Search for the cell housing the specified text and yield its [X, Y] center coordinate. 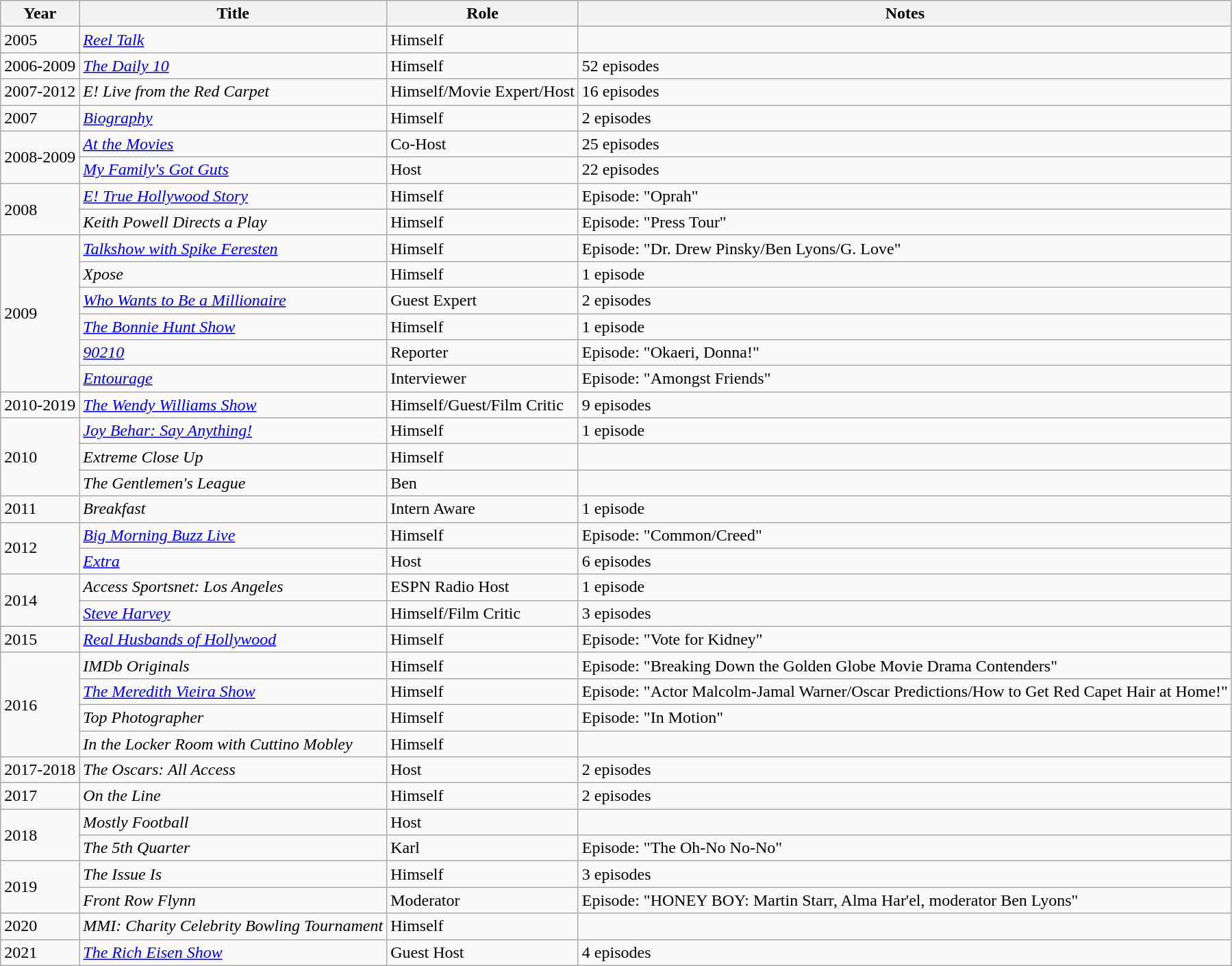
The Issue Is [233, 874]
Episode: "Okaeri, Donna!" [905, 353]
2017-2018 [40, 770]
MMI: Charity Celebrity Bowling Tournament [233, 926]
ESPN Radio Host [483, 587]
2008 [40, 209]
Moderator [483, 900]
Front Row Flynn [233, 900]
Notes [905, 14]
Extra [233, 561]
6 episodes [905, 561]
The Rich Eisen Show [233, 952]
25 episodes [905, 144]
The Daily 10 [233, 66]
Guest Expert [483, 300]
Role [483, 14]
Interviewer [483, 379]
Who Wants to Be a Millionaire [233, 300]
2021 [40, 952]
E! Live from the Red Carpet [233, 92]
4 episodes [905, 952]
22 episodes [905, 170]
Access Sportsnet: Los Angeles [233, 587]
Guest Host [483, 952]
Talkshow with Spike Feresten [233, 248]
Year [40, 14]
16 episodes [905, 92]
2015 [40, 639]
2008-2009 [40, 157]
Episode: "Common/Creed" [905, 535]
Top Photographer [233, 717]
2017 [40, 796]
E! True Hollywood Story [233, 196]
In the Locker Room with Cuttino Mobley [233, 743]
The Wendy Williams Show [233, 405]
Breakfast [233, 509]
Big Morning Buzz Live [233, 535]
2006-2009 [40, 66]
2014 [40, 600]
2012 [40, 548]
Title [233, 14]
Xpose [233, 274]
Co-Host [483, 144]
2007-2012 [40, 92]
The 5th Quarter [233, 848]
My Family's Got Guts [233, 170]
On the Line [233, 796]
Reporter [483, 353]
2007 [40, 118]
Episode: "Actor Malcolm-Jamal Warner/Oscar Predictions/How to Get Red Capet Hair at Home!" [905, 691]
Keith Powell Directs a Play [233, 222]
2019 [40, 887]
Episode: "The Oh-No No-No" [905, 848]
Episode: "Breaking Down the Golden Globe Movie Drama Contenders" [905, 665]
Reel Talk [233, 40]
2005 [40, 40]
Extreme Close Up [233, 457]
Joy Behar: Say Anything! [233, 431]
2011 [40, 509]
2020 [40, 926]
Himself/Movie Expert/Host [483, 92]
9 episodes [905, 405]
Entourage [233, 379]
Mostly Football [233, 822]
Himself/Guest/Film Critic [483, 405]
Steve Harvey [233, 613]
52 episodes [905, 66]
Karl [483, 848]
Intern Aware [483, 509]
2010-2019 [40, 405]
Episode: "Vote for Kidney" [905, 639]
Episode: "Amongst Friends" [905, 379]
Episode: "Dr. Drew Pinsky/Ben Lyons/G. Love" [905, 248]
90210 [233, 353]
The Meredith Vieira Show [233, 691]
Ben [483, 483]
Real Husbands of Hollywood [233, 639]
2010 [40, 457]
Episode: "Press Tour" [905, 222]
At the Movies [233, 144]
Episode: "HONEY BOY: Martin Starr, Alma Har'el, moderator Ben Lyons" [905, 900]
Biography [233, 118]
IMDb Originals [233, 665]
Episode: "Oprah" [905, 196]
Episode: "In Motion" [905, 717]
2018 [40, 835]
The Gentlemen's League [233, 483]
2016 [40, 704]
The Bonnie Hunt Show [233, 327]
2009 [40, 313]
The Oscars: All Access [233, 770]
Himself/Film Critic [483, 613]
